Provide the [x, y] coordinate of the cell's center where the given text is located.  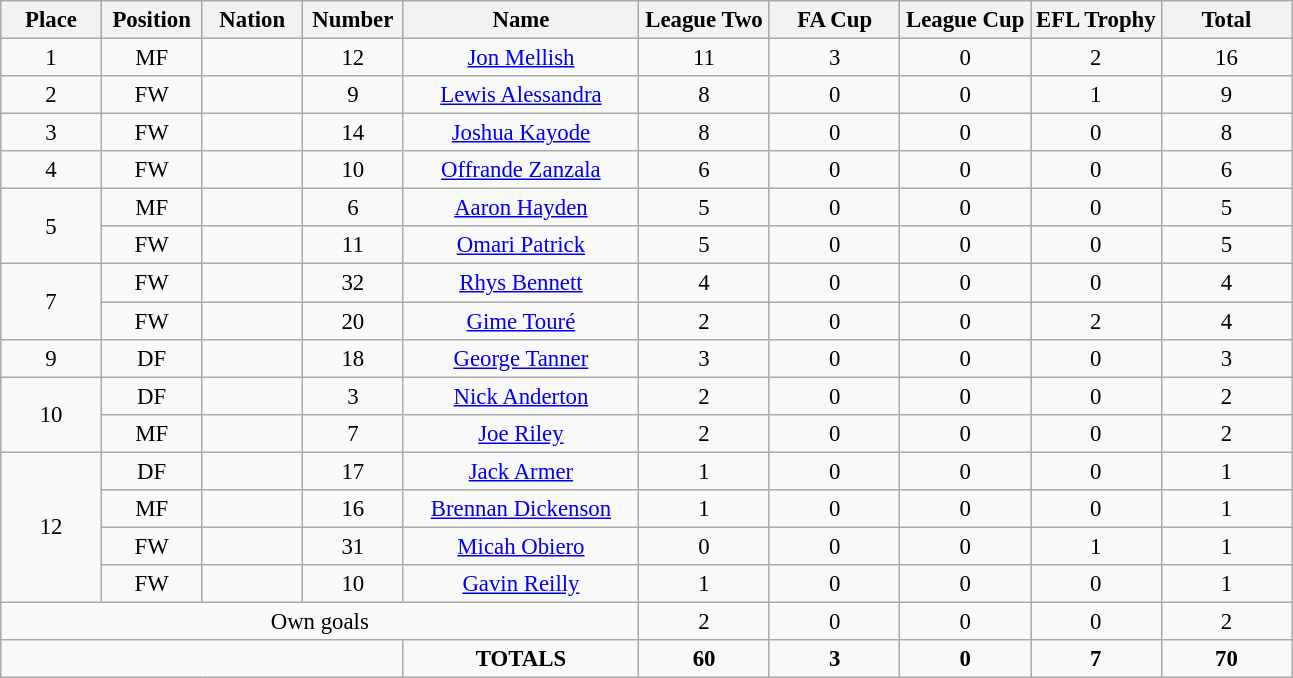
Micah Obiero [521, 546]
Jack Armer [521, 471]
32 [354, 283]
EFL Trophy [1096, 20]
14 [354, 133]
Name [521, 20]
Offrande Zanzala [521, 170]
Rhys Bennett [521, 283]
Joe Riley [521, 433]
31 [354, 546]
Own goals [320, 621]
Nick Anderton [521, 396]
Gime Touré [521, 321]
60 [704, 659]
17 [354, 471]
Gavin Reilly [521, 584]
Number [354, 20]
Omari Patrick [521, 245]
TOTALS [521, 659]
Lewis Alessandra [521, 95]
Place [52, 20]
Total [1226, 20]
League Cup [966, 20]
18 [354, 358]
Nation [252, 20]
Aaron Hayden [521, 208]
FA Cup [834, 20]
George Tanner [521, 358]
Position [152, 20]
Jon Mellish [521, 58]
Joshua Kayode [521, 133]
Brennan Dickenson [521, 509]
20 [354, 321]
70 [1226, 659]
League Two [704, 20]
